From the cell containing the given text, extract its center point as (x, y) coordinate. 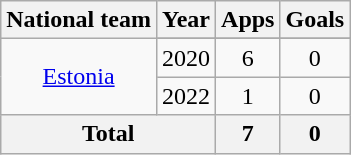
2022 (186, 96)
2020 (186, 58)
Goals (315, 20)
Year (186, 20)
1 (248, 96)
Apps (248, 20)
7 (248, 134)
National team (79, 20)
Total (108, 134)
Estonia (79, 77)
6 (248, 58)
